Determine the (x, y) coordinate at the center of the cell enclosing the given text.  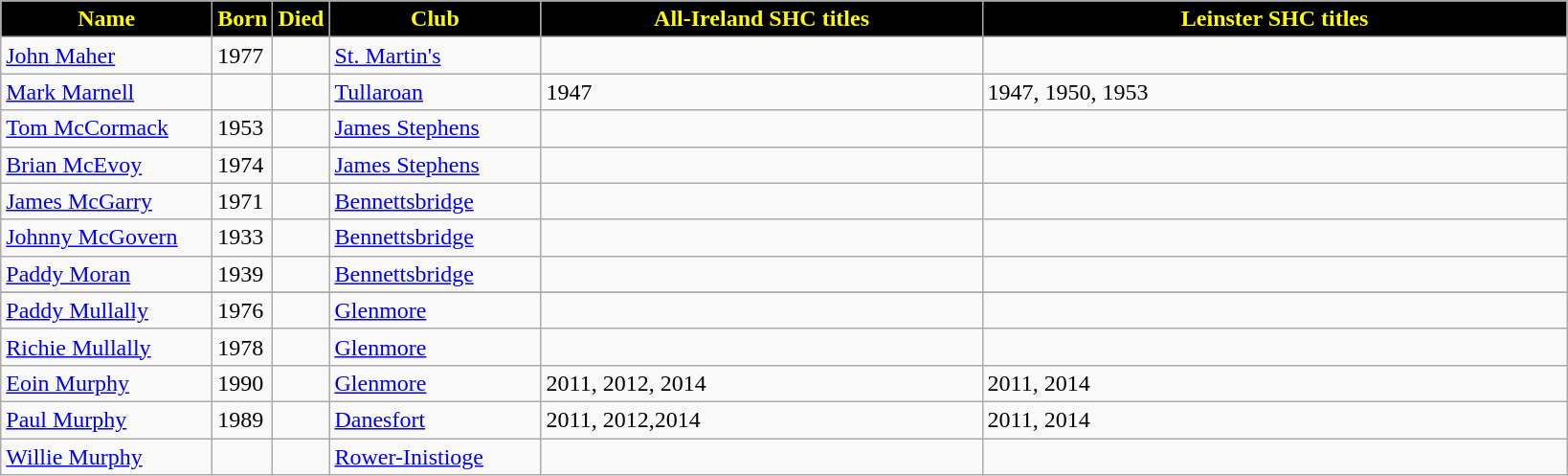
1939 (243, 274)
Tullaroan (435, 92)
2011, 2012,2014 (762, 419)
Brian McEvoy (107, 165)
1990 (243, 383)
1978 (243, 347)
1989 (243, 419)
John Maher (107, 56)
Paddy Mullally (107, 310)
Paddy Moran (107, 274)
1933 (243, 238)
Leinster SHC titles (1275, 19)
1947, 1950, 1953 (1275, 92)
1977 (243, 56)
St. Martin's (435, 56)
Richie Mullally (107, 347)
Johnny McGovern (107, 238)
Born (243, 19)
Paul Murphy (107, 419)
Died (301, 19)
Willie Murphy (107, 457)
Rower-Inistioge (435, 457)
1971 (243, 201)
All-Ireland SHC titles (762, 19)
1976 (243, 310)
Tom McCormack (107, 128)
1947 (762, 92)
1953 (243, 128)
Mark Marnell (107, 92)
Eoin Murphy (107, 383)
2011, 2012, 2014 (762, 383)
Name (107, 19)
1974 (243, 165)
Danesfort (435, 419)
James McGarry (107, 201)
Club (435, 19)
